Return (X, Y) of the center of cell containing provided text 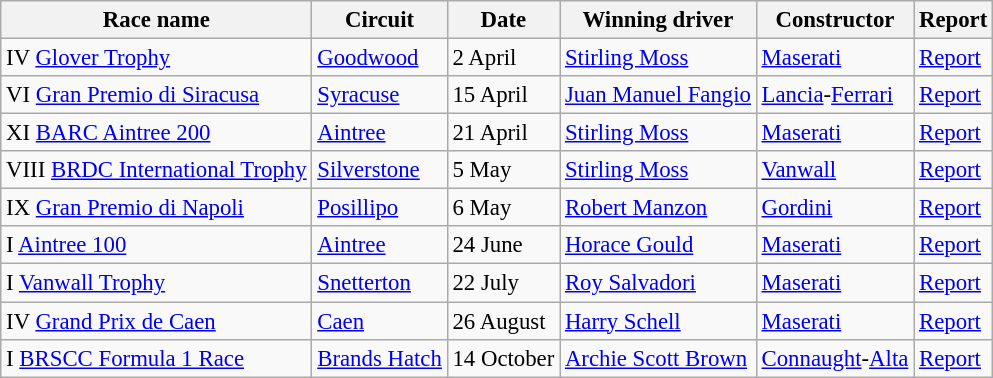
2 April (503, 58)
Connaught-Alta (834, 358)
XI BARC Aintree 200 (156, 133)
Vanwall (834, 170)
24 June (503, 245)
21 April (503, 133)
Date (503, 20)
Brands Hatch (380, 358)
Constructor (834, 20)
Race name (156, 20)
22 July (503, 283)
Winning driver (658, 20)
I Vanwall Trophy (156, 283)
Snetterton (380, 283)
Roy Salvadori (658, 283)
Lancia-Ferrari (834, 95)
Gordini (834, 208)
Caen (380, 321)
26 August (503, 321)
IX Gran Premio di Napoli (156, 208)
VI Gran Premio di Siracusa (156, 95)
Circuit (380, 20)
Juan Manuel Fangio (658, 95)
5 May (503, 170)
IV Grand Prix de Caen (156, 321)
6 May (503, 208)
Archie Scott Brown (658, 358)
Horace Gould (658, 245)
14 October (503, 358)
15 April (503, 95)
I BRSCC Formula 1 Race (156, 358)
Harry Schell (658, 321)
VIII BRDC International Trophy (156, 170)
Syracuse (380, 95)
I Aintree 100 (156, 245)
Robert Manzon (658, 208)
Goodwood (380, 58)
Posillipo (380, 208)
Silverstone (380, 170)
IV Glover Trophy (156, 58)
